Output the (x, y) coordinate of the center of the cell containing the given text.  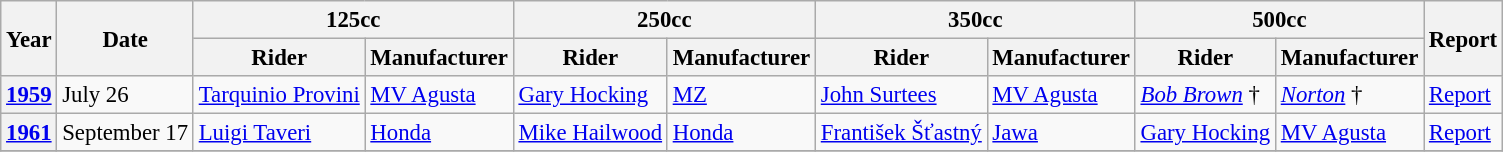
John Surtees (901, 95)
František Šťastný (901, 133)
September 17 (125, 133)
Mike Hailwood (590, 133)
350cc (975, 20)
Tarquinio Provini (279, 95)
July 26 (125, 95)
MZ (741, 95)
Luigi Taveri (279, 133)
125cc (353, 20)
1959 (29, 95)
Date (125, 38)
Jawa (1061, 133)
500cc (1279, 20)
1961 (29, 133)
Year (29, 38)
Bob Brown † (1205, 95)
250cc (664, 20)
Norton † (1349, 95)
